Locate the cell with the specified text and output its (X, Y) center coordinate. 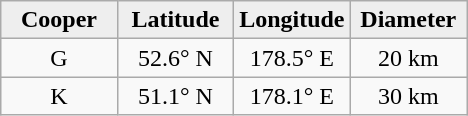
51.1° N (175, 96)
Diameter (408, 20)
178.1° E (292, 96)
178.5° E (292, 58)
Cooper (59, 20)
20 km (408, 58)
52.6° N (175, 58)
Latitude (175, 20)
30 km (408, 96)
Longitude (292, 20)
G (59, 58)
K (59, 96)
